Capture the cell that displays the provided text and extract its [x, y] central coordinate. 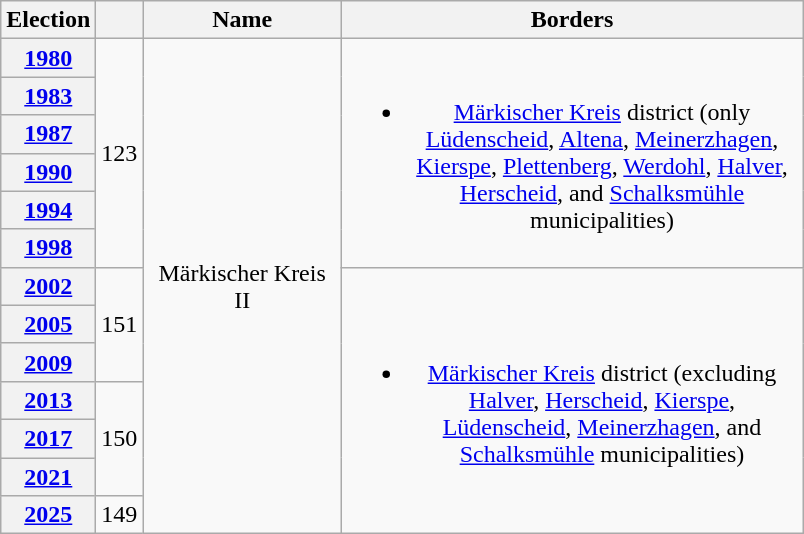
2013 [48, 400]
123 [120, 153]
151 [120, 324]
150 [120, 438]
2025 [48, 515]
Name [242, 20]
Election [48, 20]
Borders [572, 20]
2009 [48, 362]
1987 [48, 134]
2021 [48, 477]
2017 [48, 438]
2002 [48, 286]
1994 [48, 210]
1998 [48, 248]
Märkischer Kreis district (excluding Halver, Herscheid, Kierspe, Lüdenscheid, Meinerzhagen, and Schalksmühle municipalities) [572, 400]
1983 [48, 96]
Märkischer Kreis II [242, 286]
Märkischer Kreis district (only Lüdenscheid, Altena, Meinerzhagen, Kierspe, Plettenberg, Werdohl, Halver, Herscheid, and Schalksmühle municipalities) [572, 153]
1990 [48, 172]
1980 [48, 58]
149 [120, 515]
2005 [48, 324]
